Identify which cell holds the provided text, then report its [X, Y] central coordinate. 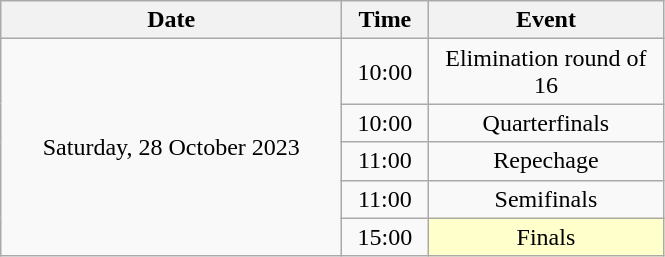
Quarterfinals [546, 123]
Time [385, 20]
15:00 [385, 237]
Elimination round of 16 [546, 72]
Event [546, 20]
Saturday, 28 October 2023 [172, 148]
Semifinals [546, 199]
Finals [546, 237]
Repechage [546, 161]
Date [172, 20]
